Locate the cell with the specified text and output its (X, Y) center coordinate. 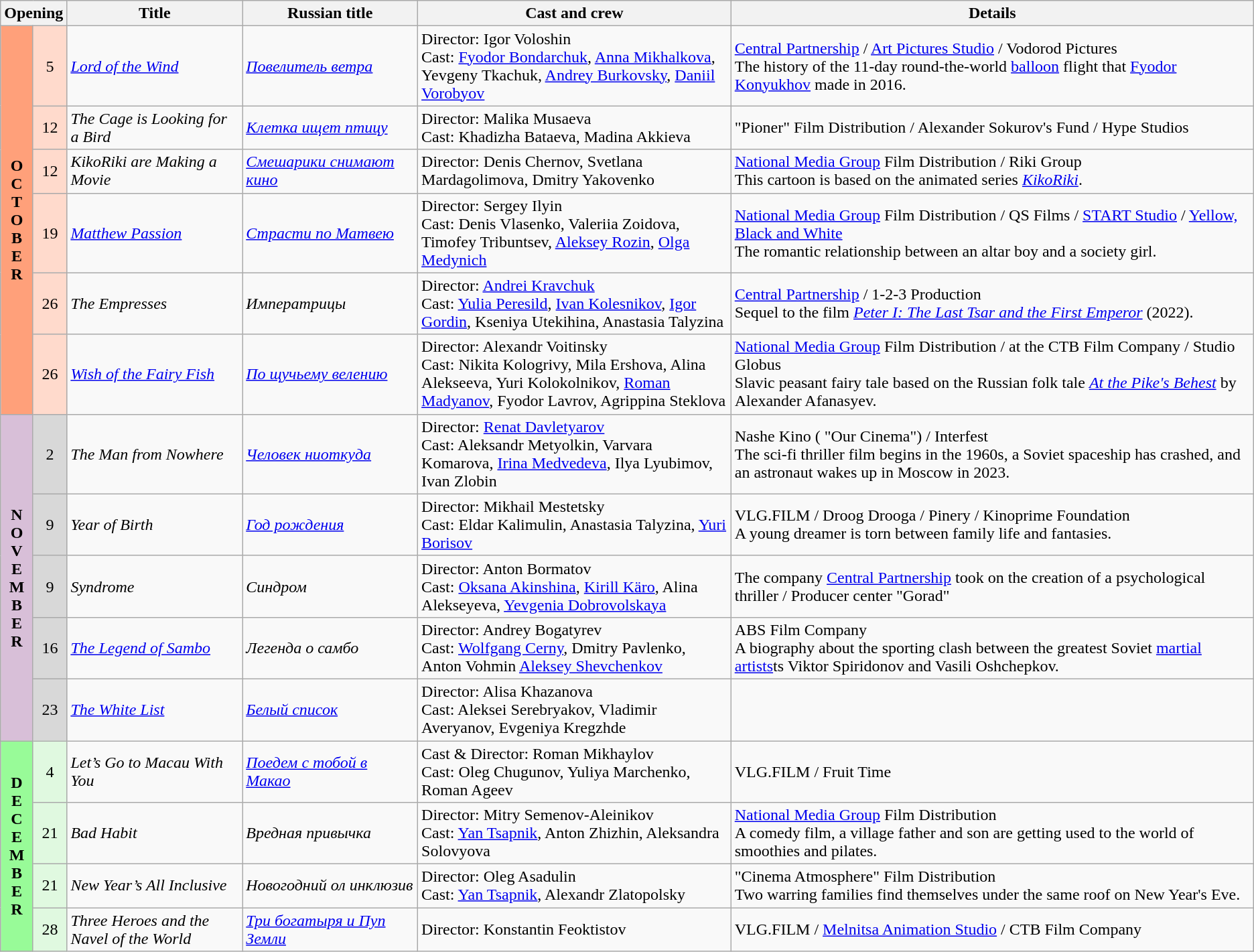
Белый список (330, 709)
Director: Anton Bormatov Cast: Oksana Akinshina, Kirill Käro, Alina Alekseyeva, Yevgenia Dobrovolskaya (575, 586)
VLG.FILM / Melnitsa Animation Studio / CTB Film Company (992, 930)
Title (155, 13)
National Media Group Film Distribution A comedy film, a village father and son are getting used to the world of smoothies and pilates. (992, 833)
Director: Malika Musaeva Cast: Khadizha Bataeva, Madina Akkieva (575, 127)
"Cinema Atmosphere" Film Distribution Two warring families find themselves under the same roof on New Year's Eve. (992, 886)
Director: Oleg Asadulin Cast: Yan Tsapnik, Alexandr Zlatopolsky (575, 886)
Три богатыря и Пуп Земли (330, 930)
Lord of the Wind (155, 66)
По щучьему велению (330, 374)
NOVEMBER (17, 577)
Cast and crew (575, 13)
The Legend of Sambo (155, 648)
Страсти по Матвею (330, 233)
The Man from Nowhere (155, 454)
Синдром (330, 586)
The company Central Partnership took on the creation of a psychological thriller / Producer center "Gorad" (992, 586)
Year of Birth (155, 525)
Russian title (330, 13)
Поедем с тобой в Макао (330, 772)
Клетка ищет птицу (330, 127)
Let’s Go to Macau With You (155, 772)
Cast & Director: Roman Mikhaylov Cast: Oleg Chugunov, Yuliya Marchenko, Roman Ageev (575, 772)
ABS Film Company A biography about the sporting clash between the greatest Soviet martial artiststs Viktor Spiridonov and Vasili Oshchepkov. (992, 648)
19 (50, 233)
Легенда о самбо (330, 648)
Новогодний ол инклюзив (330, 886)
KikoRiki are Making a Movie (155, 172)
Details (992, 13)
The White List (155, 709)
National Media Group Film Distribution / Riki Group This cartoon is based on the animated series KikoRiki. (992, 172)
Императрицы (330, 303)
4 (50, 772)
Matthew Passion (155, 233)
Смешарики снимают кино (330, 172)
28 (50, 930)
Director: Mikhail Mestetsky Cast: Eldar Kalimulin, Anastasia Talyzina, Yuri Borisov (575, 525)
5 (50, 66)
DECEMBER (17, 846)
Director: Konstantin Feoktistov (575, 930)
Год рождения (330, 525)
Three Heroes and the Navel of the World (155, 930)
Opening (33, 13)
Syndrome (155, 586)
Director: Andrei Kravchuk Cast: Yulia Peresild, Ivan Kolesnikov, Igor Gordin, Kseniya Utekihina, Anastasia Talyzina (575, 303)
Повелитель ветра (330, 66)
Человек ниоткуда (330, 454)
Director: Renat Davletyarov Cast: Aleksandr Metyolkin, Varvara Komarova, Irina Medvedeva, Ilya Lyubimov, Ivan Zlobin (575, 454)
Central Partnership / 1-2-3 Production Sequel to the film Peter I: The Last Tsar and the First Emperor (2022). (992, 303)
23 (50, 709)
Wish of the Fairy Fish (155, 374)
Вредная привычка (330, 833)
2 (50, 454)
Director: Alisa Khazanova Cast: Aleksei Serebryakov, Vladimir Averyanov, Evgeniya Kregzhde (575, 709)
16 (50, 648)
Director: Denis Chernov, Svetlana Mardagolimova, Dmitry Yakovenko (575, 172)
"Pioner" Film Distribution / Alexander Sokurov's Fund / Hype Studios (992, 127)
VLG.FILM / Fruit Time (992, 772)
New Year’s All Inclusive (155, 886)
OCTOBER (17, 220)
The Cage is Looking for a Bird (155, 127)
The Empresses (155, 303)
Director: Andrey Bogatyrev Cast: Wolfgang Cerny, Dmitry Pavlenko, Anton Vohmin Aleksey Shevchenkov (575, 648)
Director: Sergey Ilyin Cast: Denis Vlasenko, Valeriia Zoidova, Timofey Tribuntsev, Aleksey Rozin, Olga Medynich (575, 233)
Director: Igor Voloshin Cast: Fyodor Bondarchuk, Anna Mikhalkova, Yevgeny Tkachuk, Andrey Burkovsky, Daniil Vorobyov (575, 66)
Director: Mitry Semenov-Aleinikov Cast: Yan Tsapnik, Anton Zhizhin, Aleksandra Solovyova (575, 833)
Bad Habit (155, 833)
VLG.FILM / Droog Drooga / Pinery / Kinoprime Foundation A young dreamer is torn between family life and fantasies. (992, 525)
